Return the [X, Y] coordinate for the center point of the cell that contains the specified text.  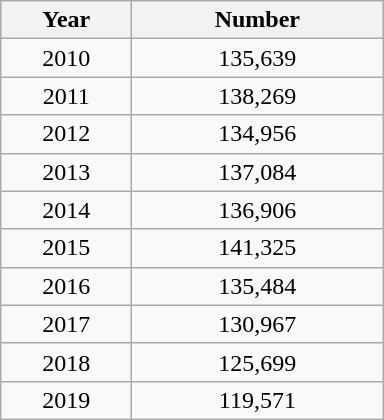
2012 [66, 134]
2014 [66, 210]
2010 [66, 58]
Year [66, 20]
137,084 [258, 172]
2016 [66, 286]
135,484 [258, 286]
2019 [66, 400]
138,269 [258, 96]
135,639 [258, 58]
125,699 [258, 362]
Number [258, 20]
2011 [66, 96]
141,325 [258, 248]
2017 [66, 324]
130,967 [258, 324]
119,571 [258, 400]
136,906 [258, 210]
134,956 [258, 134]
2015 [66, 248]
2018 [66, 362]
2013 [66, 172]
